Locate the cell with the specified text and output its (x, y) center coordinate. 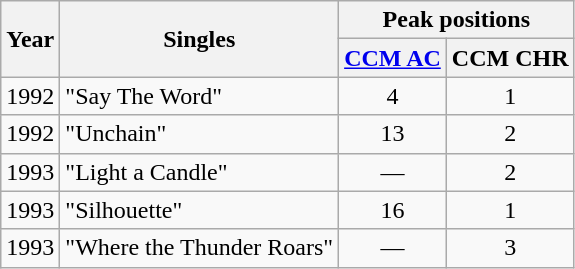
"Silhouette" (200, 210)
Peak positions (456, 20)
"Where the Thunder Roars" (200, 248)
"Light a Candle" (200, 172)
"Say The Word" (200, 96)
Year (30, 39)
4 (393, 96)
3 (510, 248)
Singles (200, 39)
16 (393, 210)
CCM CHR (510, 58)
13 (393, 134)
"Unchain" (200, 134)
CCM AC (393, 58)
